Capture the cell that displays the provided text and extract its [x, y] central coordinate. 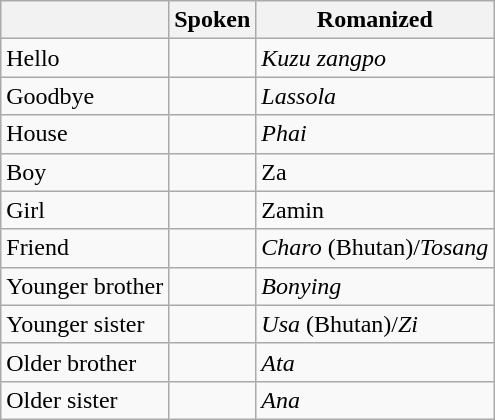
Kuzu zangpo [375, 58]
Romanized [375, 20]
Charo (Bhutan)/Tosang [375, 248]
Spoken [212, 20]
Hello [85, 58]
Goodbye [85, 96]
Ana [375, 400]
Younger sister [85, 324]
Younger brother [85, 286]
Lassola [375, 96]
House [85, 134]
Za [375, 172]
Usa (Bhutan)/Zi [375, 324]
Friend [85, 248]
Phai [375, 134]
Ata [375, 362]
Girl [85, 210]
Bonying [375, 286]
Older brother [85, 362]
Boy [85, 172]
Older sister [85, 400]
Zamin [375, 210]
